Provide the [X, Y] coordinate of the cell's center where the given text is located.  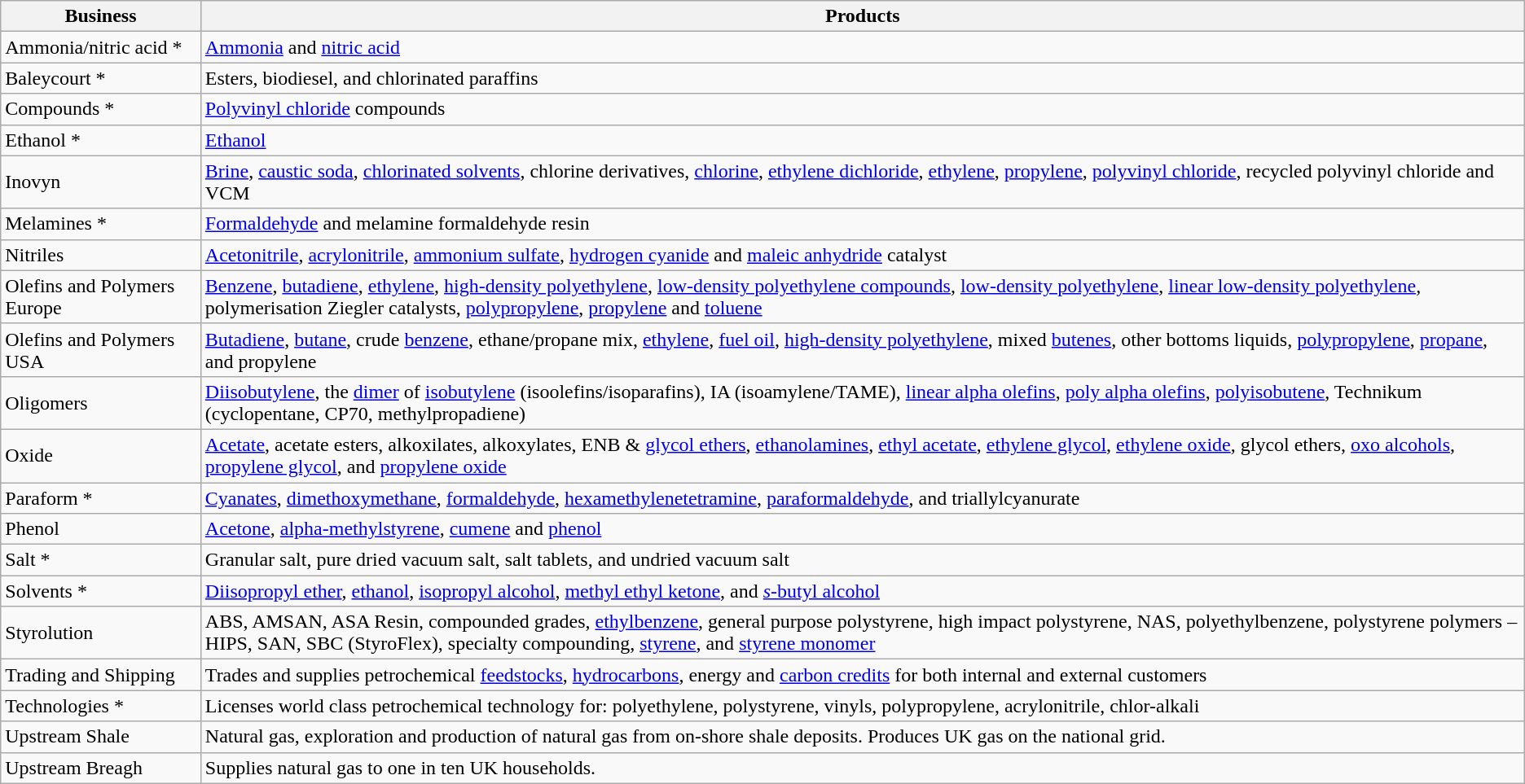
Salt * [101, 560]
Compounds * [101, 109]
Polyvinyl chloride compounds [862, 109]
Styrolution [101, 633]
Technologies * [101, 706]
Oxide [101, 456]
Inovyn [101, 182]
Natural gas, exploration and production of natural gas from on-shore shale deposits. Produces UK gas on the national grid. [862, 737]
Acetone, alpha-methylstyrene, cumene and phenol [862, 529]
Licenses world class petrochemical technology for: polyethylene, polystyrene, vinyls, polypropylene, acrylonitrile, chlor-alkali [862, 706]
Cyanates, dimethoxymethane, formaldehyde, hexamethylenetetramine, paraformaldehyde, and triallylcyanurate [862, 497]
Nitriles [101, 255]
Phenol [101, 529]
Upstream Shale [101, 737]
Ammonia and nitric acid [862, 47]
Ethanol [862, 140]
Ammonia/nitric acid * [101, 47]
Olefins and Polymers Europe [101, 296]
Ethanol * [101, 140]
Formaldehyde and melamine formaldehyde resin [862, 224]
Esters, biodiesel, and chlorinated paraffins [862, 78]
Acetonitrile, acrylonitrile, ammonium sulfate, hydrogen cyanide and maleic anhydride catalyst [862, 255]
Business [101, 16]
Upstream Breagh [101, 768]
Oligomers [101, 402]
Supplies natural gas to one in ten UK households. [862, 768]
Olefins and Polymers USA [101, 350]
Trades and supplies petrochemical feedstocks, hydrocarbons, energy and carbon credits for both internal and external customers [862, 675]
Paraform * [101, 497]
Products [862, 16]
Diisopropyl ether, ethanol, isopropyl alcohol, methyl ethyl ketone, and s-butyl alcohol [862, 591]
Melamines * [101, 224]
Trading and Shipping [101, 675]
Granular salt, pure dried vacuum salt, salt tablets, and undried vacuum salt [862, 560]
Baleycourt * [101, 78]
Solvents * [101, 591]
